Scan for the cell matching the given text and deliver its (X, Y) coordinate at center. 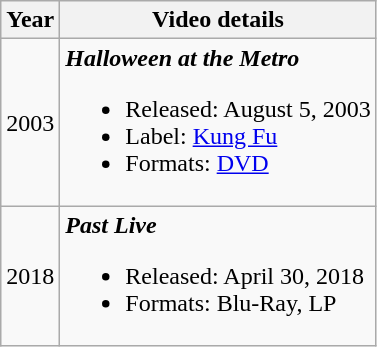
Video details (218, 20)
Halloween at the MetroReleased: August 5, 2003Label: Kung FuFormats: DVD (218, 122)
Year (30, 20)
Past LiveReleased: April 30, 2018Formats: Blu-Ray, LP (218, 276)
2003 (30, 122)
2018 (30, 276)
